Find where the given text appears and provide that cell's center as (X, Y) coordinate. 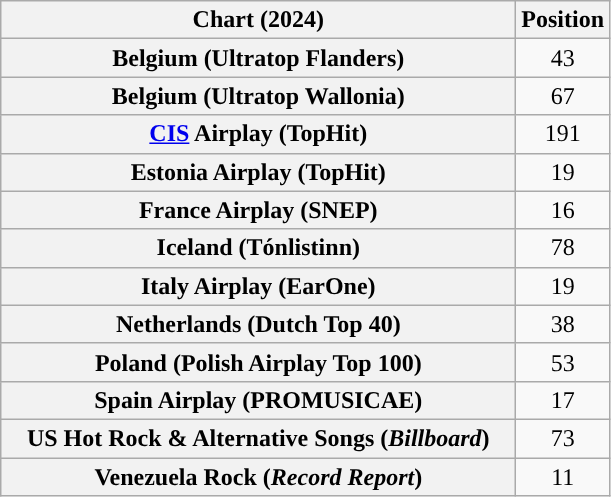
11 (563, 477)
US Hot Rock & Alternative Songs (Billboard) (258, 438)
CIS Airplay (TopHit) (258, 134)
Netherlands (Dutch Top 40) (258, 324)
53 (563, 362)
38 (563, 324)
Belgium (Ultratop Wallonia) (258, 96)
191 (563, 134)
Spain Airplay (PROMUSICAE) (258, 400)
17 (563, 400)
Italy Airplay (EarOne) (258, 286)
Venezuela Rock (Record Report) (258, 477)
Chart (2024) (258, 20)
France Airplay (SNEP) (258, 210)
Position (563, 20)
78 (563, 248)
Estonia Airplay (TopHit) (258, 172)
Iceland (Tónlistinn) (258, 248)
Poland (Polish Airplay Top 100) (258, 362)
67 (563, 96)
73 (563, 438)
16 (563, 210)
43 (563, 58)
Belgium (Ultratop Flanders) (258, 58)
